Find where the given text appears and provide that cell's center as [x, y] coordinate. 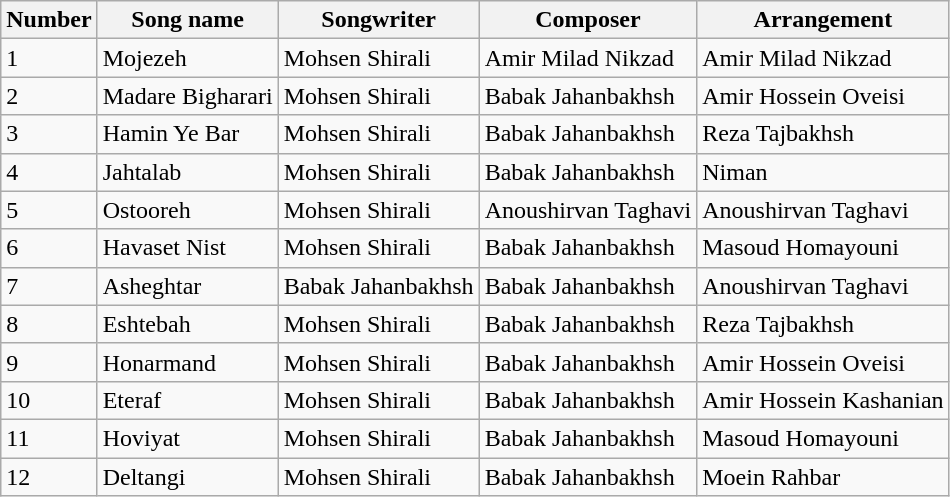
Eteraf [188, 400]
11 [49, 438]
Composer [588, 20]
5 [49, 210]
Jahtalab [188, 172]
Havaset Nist [188, 248]
Arrangement [823, 20]
Honarmand [188, 362]
Number [49, 20]
Mojezeh [188, 58]
2 [49, 96]
Niman [823, 172]
12 [49, 477]
Songwriter [378, 20]
Moein Rahbar [823, 477]
9 [49, 362]
3 [49, 134]
Deltangi [188, 477]
Asheghtar [188, 286]
10 [49, 400]
Song name [188, 20]
7 [49, 286]
Ostooreh [188, 210]
6 [49, 248]
Amir Hossein Kashanian [823, 400]
4 [49, 172]
1 [49, 58]
8 [49, 324]
Madare Bigharari [188, 96]
Hamin Ye Bar [188, 134]
Hoviyat [188, 438]
Eshtebah [188, 324]
